Detect which cell encompasses the target text, then output its (x, y) center coordinate. 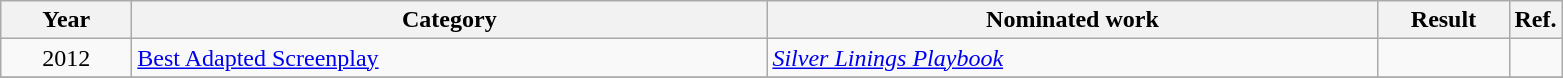
Silver Linings Playbook (1072, 58)
Ref. (1536, 20)
Result (1444, 20)
Best Adapted Screenplay (450, 58)
2012 (66, 58)
Category (450, 20)
Nominated work (1072, 20)
Year (66, 20)
